Scan for the cell matching the given text and deliver its [X, Y] coordinate at center. 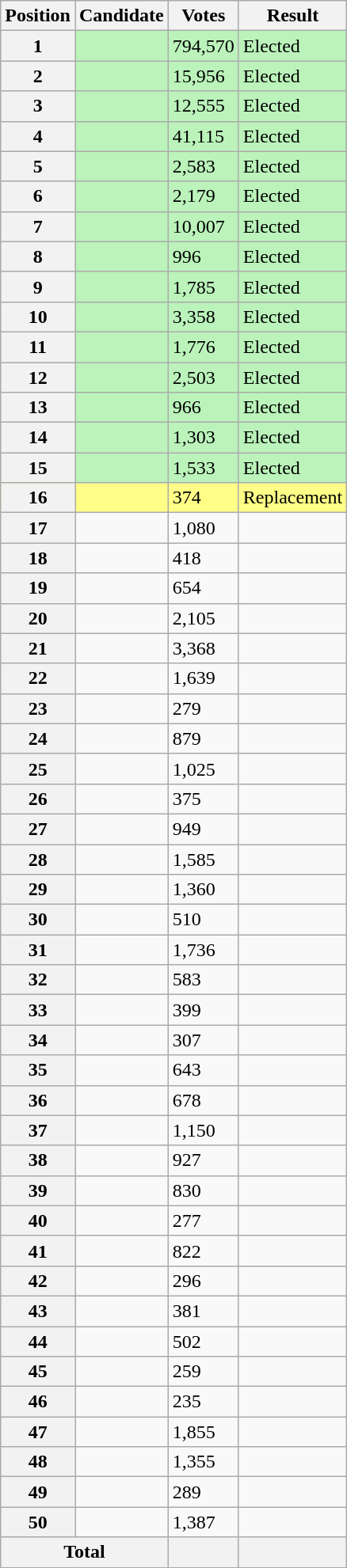
399 [203, 1010]
Candidate [121, 16]
44 [38, 1342]
45 [38, 1372]
502 [203, 1342]
949 [203, 829]
Position [38, 16]
5 [38, 166]
418 [203, 558]
1,303 [203, 438]
1,736 [203, 950]
1 [38, 46]
12 [38, 378]
48 [38, 1462]
15 [38, 468]
1,639 [203, 678]
25 [38, 769]
21 [38, 648]
29 [38, 890]
2,583 [203, 166]
17 [38, 528]
11 [38, 347]
34 [38, 1040]
37 [38, 1130]
381 [203, 1311]
1,025 [203, 769]
259 [203, 1372]
235 [203, 1402]
307 [203, 1040]
36 [38, 1100]
279 [203, 708]
296 [203, 1281]
10 [38, 317]
40 [38, 1221]
1,080 [203, 528]
12,555 [203, 106]
32 [38, 980]
3,368 [203, 648]
10,007 [203, 226]
1,776 [203, 347]
38 [38, 1160]
18 [38, 558]
2,503 [203, 378]
1,360 [203, 890]
14 [38, 438]
7 [38, 226]
1,855 [203, 1432]
Replacement [292, 498]
47 [38, 1432]
1,387 [203, 1522]
374 [203, 498]
31 [38, 950]
3,358 [203, 317]
583 [203, 980]
3 [38, 106]
966 [203, 408]
41,115 [203, 136]
49 [38, 1492]
13 [38, 408]
654 [203, 588]
2,179 [203, 196]
26 [38, 799]
30 [38, 920]
16 [38, 498]
39 [38, 1190]
879 [203, 738]
2,105 [203, 618]
794,570 [203, 46]
678 [203, 1100]
35 [38, 1070]
Votes [203, 16]
46 [38, 1402]
510 [203, 920]
42 [38, 1281]
22 [38, 678]
27 [38, 829]
1,355 [203, 1462]
1,785 [203, 287]
643 [203, 1070]
1,533 [203, 468]
41 [38, 1251]
24 [38, 738]
289 [203, 1492]
33 [38, 1010]
8 [38, 256]
50 [38, 1522]
23 [38, 708]
996 [203, 256]
1,150 [203, 1130]
20 [38, 618]
4 [38, 136]
375 [203, 799]
277 [203, 1221]
43 [38, 1311]
9 [38, 287]
6 [38, 196]
927 [203, 1160]
Result [292, 16]
15,956 [203, 76]
1,585 [203, 859]
28 [38, 859]
19 [38, 588]
830 [203, 1190]
2 [38, 76]
Total [85, 1552]
822 [203, 1251]
